Return the [x, y] coordinate for the center point of the cell that contains the specified text.  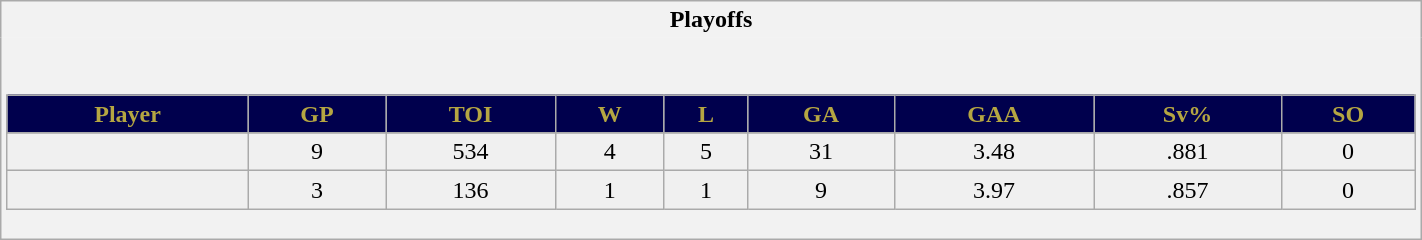
Playoffs [711, 20]
L [706, 114]
GAA [994, 114]
W [610, 114]
5 [706, 152]
.881 [1188, 152]
SO [1348, 114]
3.48 [994, 152]
534 [471, 152]
Sv% [1188, 114]
3 [317, 190]
GA [821, 114]
4 [610, 152]
TOI [471, 114]
Player GP TOI W L GA GAA Sv% SO 9 534 4 5 31 3.48 .881 0 3 136 1 1 9 3.97 .857 0 [711, 138]
136 [471, 190]
GP [317, 114]
31 [821, 152]
Player [128, 114]
3.97 [994, 190]
.857 [1188, 190]
